For the text-containing cell, return its midpoint in (X, Y) coordinate format. 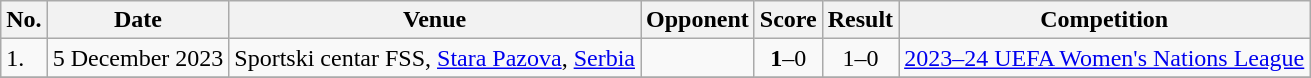
Competition (1104, 20)
5 December 2023 (138, 58)
1. (24, 58)
Sportski centar FSS, Stara Pazova, Serbia (435, 58)
Date (138, 20)
Opponent (697, 20)
Result (860, 20)
Venue (435, 20)
2023–24 UEFA Women's Nations League (1104, 58)
Score (788, 20)
No. (24, 20)
